Search for the cell housing the specified text and yield its [x, y] center coordinate. 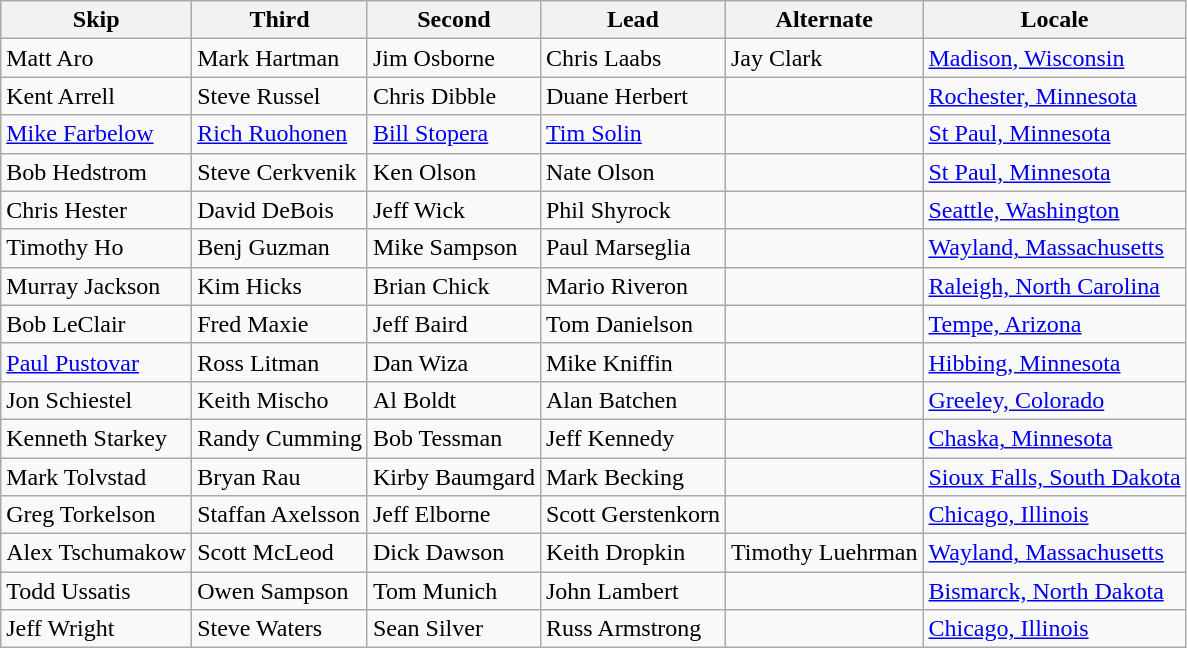
Todd Ussatis [96, 591]
Alan Batchen [632, 400]
Alternate [824, 20]
Rich Ruohonen [280, 134]
Mark Becking [632, 477]
David DeBois [280, 210]
Bill Stopera [454, 134]
Timothy Luehrman [824, 553]
Duane Herbert [632, 96]
Benj Guzman [280, 248]
Dan Wiza [454, 362]
Sean Silver [454, 629]
Russ Armstrong [632, 629]
Phil Shyrock [632, 210]
Jeff Wick [454, 210]
Mike Farbelow [96, 134]
Kent Arrell [96, 96]
Brian Chick [454, 286]
Mark Tolvstad [96, 477]
Scott Gerstenkorn [632, 515]
Nate Olson [632, 172]
Bob Tessman [454, 438]
Chris Dibble [454, 96]
Jeff Elborne [454, 515]
Tim Solin [632, 134]
Matt Aro [96, 58]
Jon Schiestel [96, 400]
Chris Hester [96, 210]
Chris Laabs [632, 58]
Kirby Baumgard [454, 477]
John Lambert [632, 591]
Lead [632, 20]
Hibbing, Minnesota [1054, 362]
Second [454, 20]
Jay Clark [824, 58]
Sioux Falls, South Dakota [1054, 477]
Keith Mischo [280, 400]
Mike Kniffin [632, 362]
Mark Hartman [280, 58]
Paul Marseglia [632, 248]
Paul Pustovar [96, 362]
Greeley, Colorado [1054, 400]
Scott McLeod [280, 553]
Mike Sampson [454, 248]
Jeff Baird [454, 324]
Raleigh, North Carolina [1054, 286]
Bob LeClair [96, 324]
Owen Sampson [280, 591]
Jeff Kennedy [632, 438]
Third [280, 20]
Bob Hedstrom [96, 172]
Steve Cerkvenik [280, 172]
Kim Hicks [280, 286]
Dick Dawson [454, 553]
Steve Russel [280, 96]
Keith Dropkin [632, 553]
Locale [1054, 20]
Ken Olson [454, 172]
Jeff Wright [96, 629]
Tom Danielson [632, 324]
Fred Maxie [280, 324]
Madison, Wisconsin [1054, 58]
Greg Torkelson [96, 515]
Tempe, Arizona [1054, 324]
Seattle, Washington [1054, 210]
Bismarck, North Dakota [1054, 591]
Kenneth Starkey [96, 438]
Skip [96, 20]
Tom Munich [454, 591]
Steve Waters [280, 629]
Ross Litman [280, 362]
Jim Osborne [454, 58]
Bryan Rau [280, 477]
Randy Cumming [280, 438]
Murray Jackson [96, 286]
Timothy Ho [96, 248]
Staffan Axelsson [280, 515]
Rochester, Minnesota [1054, 96]
Chaska, Minnesota [1054, 438]
Mario Riveron [632, 286]
Al Boldt [454, 400]
Alex Tschumakow [96, 553]
